Determine the (x, y) coordinate at the center of the cell enclosing the given text.  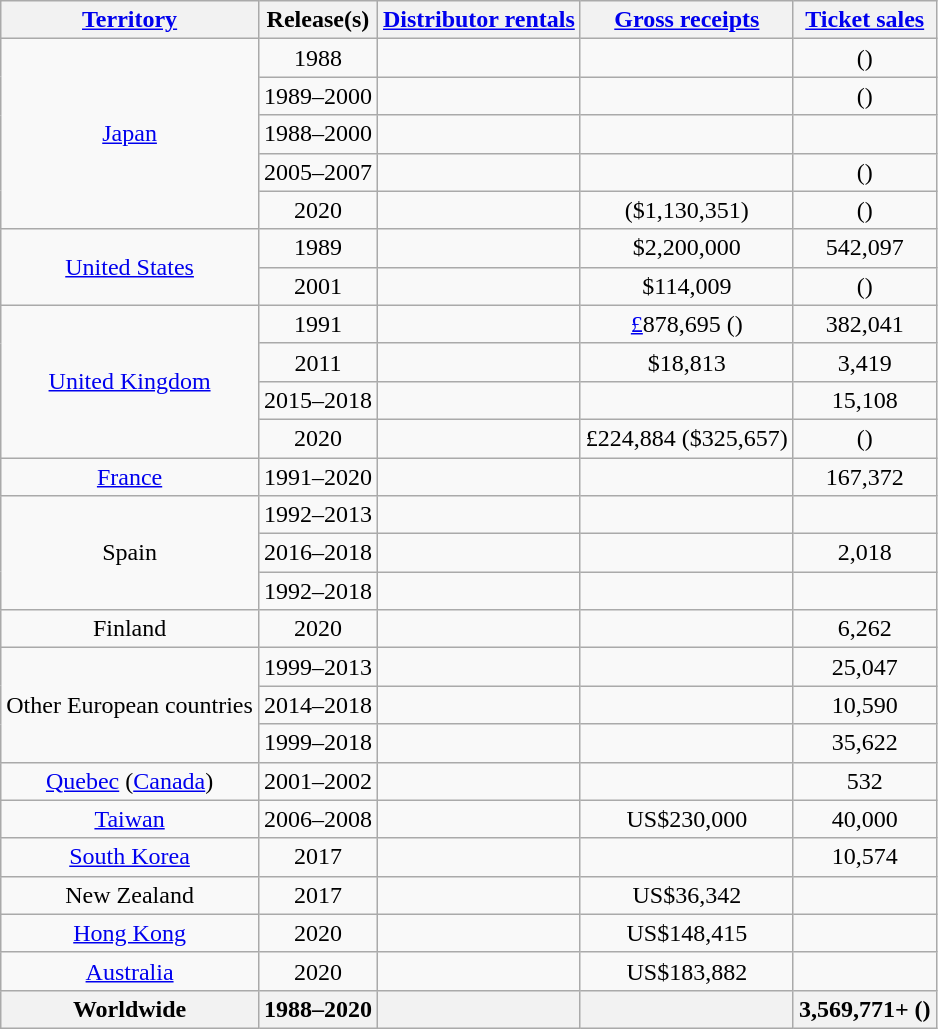
2005–2007 (318, 172)
3,419 (864, 362)
($1,130,351) (686, 210)
US$183,882 (686, 971)
United Kingdom (130, 381)
2,018 (864, 553)
2015–2018 (318, 400)
542,097 (864, 248)
40,000 (864, 819)
2001–2002 (318, 781)
$18,813 (686, 362)
532 (864, 781)
£224,884 ($325,657) (686, 438)
2011 (318, 362)
United States (130, 267)
35,622 (864, 743)
1999–2013 (318, 667)
1992–2013 (318, 515)
Quebec (Canada) (130, 781)
Territory (130, 20)
1991 (318, 324)
£878,695 () (686, 324)
Taiwan (130, 819)
Distributor rentals (478, 20)
6,262 (864, 629)
2014–2018 (318, 705)
167,372 (864, 477)
Japan (130, 134)
US$36,342 (686, 895)
Gross receipts (686, 20)
1988–2000 (318, 134)
France (130, 477)
382,041 (864, 324)
2006–2008 (318, 819)
1988 (318, 58)
Other European countries (130, 705)
25,047 (864, 667)
Worldwide (130, 1009)
Release(s) (318, 20)
2016–2018 (318, 553)
10,574 (864, 857)
Australia (130, 971)
2001 (318, 286)
US$230,000 (686, 819)
3,569,771+ () (864, 1009)
$2,200,000 (686, 248)
15,108 (864, 400)
1999–2018 (318, 743)
$114,009 (686, 286)
1989 (318, 248)
1988–2020 (318, 1009)
New Zealand (130, 895)
1992–2018 (318, 591)
Hong Kong (130, 933)
1991–2020 (318, 477)
10,590 (864, 705)
Spain (130, 553)
Finland (130, 629)
1989–2000 (318, 96)
Ticket sales (864, 20)
US$148,415 (686, 933)
South Korea (130, 857)
